Provide the [x, y] coordinate of the cell's center where the given text is located.  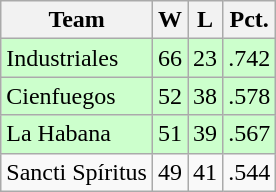
Sancti Spíritus [77, 172]
La Habana [77, 134]
66 [170, 58]
.544 [250, 172]
49 [170, 172]
Pct. [250, 20]
.578 [250, 96]
51 [170, 134]
39 [206, 134]
52 [170, 96]
.567 [250, 134]
.742 [250, 58]
L [206, 20]
W [170, 20]
Team [77, 20]
Industriales [77, 58]
41 [206, 172]
23 [206, 58]
Cienfuegos [77, 96]
38 [206, 96]
